For the text-containing cell, return its midpoint in (x, y) coordinate format. 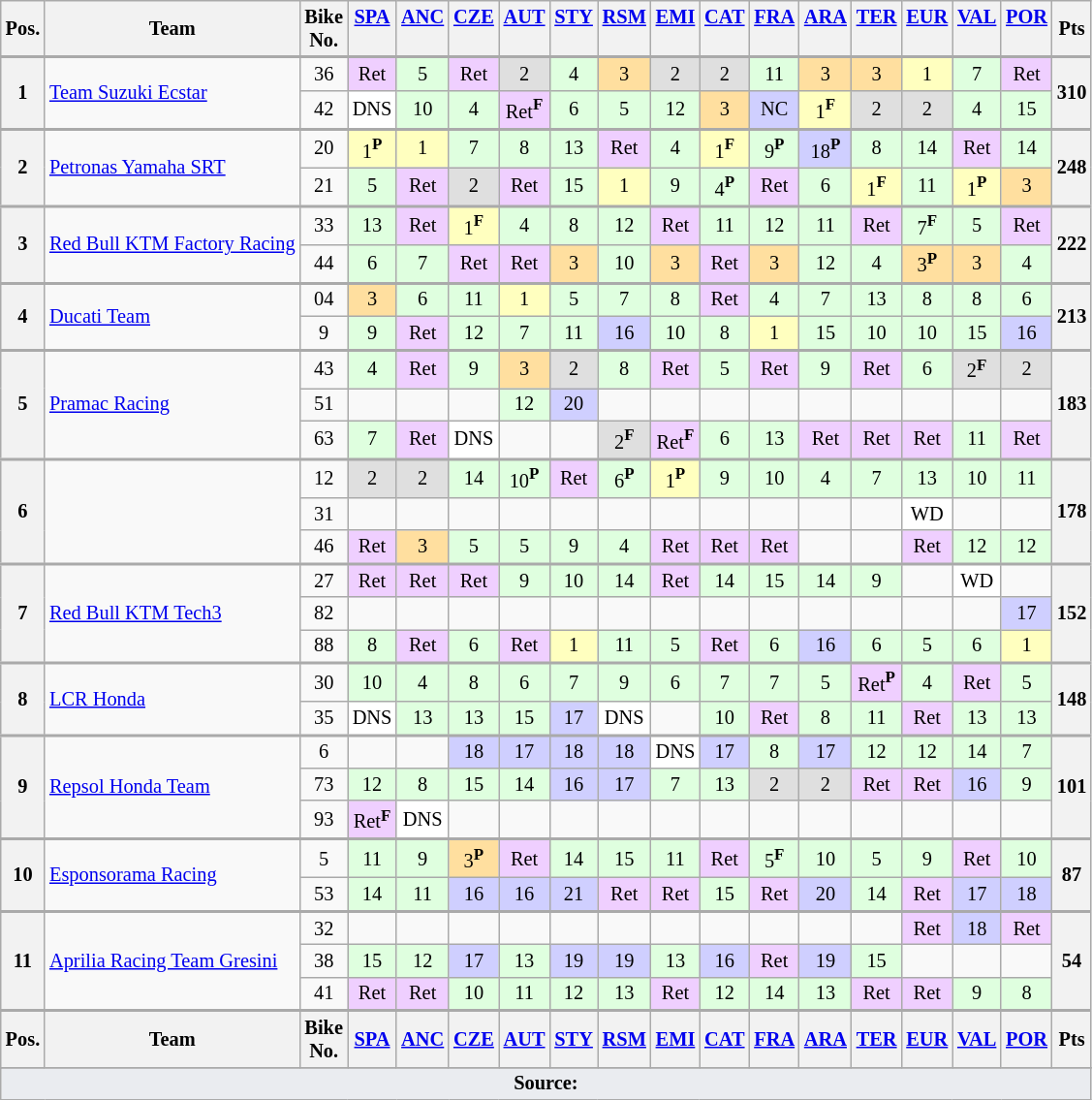
87 (1072, 875)
53 (324, 894)
LCR Honda (172, 699)
6P (624, 479)
152 (1072, 613)
101 (1072, 787)
Esponsorama Racing (172, 875)
54 (1072, 960)
Petronas Yamaha SRT (172, 167)
18P (826, 148)
Red Bull KTM Tech3 (172, 613)
51 (324, 404)
183 (1072, 403)
46 (324, 547)
Aprilia Racing Team Gresini (172, 960)
31 (324, 514)
32 (324, 927)
43 (324, 368)
RetP (877, 682)
Ducati Team (172, 316)
04 (324, 299)
Repsol Honda Team (172, 787)
35 (324, 717)
7F (926, 225)
222 (1072, 244)
27 (324, 580)
248 (1072, 167)
5F (774, 859)
NC (774, 110)
63 (324, 440)
Red Bull KTM Factory Racing (172, 244)
88 (324, 645)
44 (324, 264)
178 (1072, 512)
42 (324, 110)
Team Suzuki Ecstar (172, 93)
33 (324, 225)
93 (324, 820)
73 (324, 784)
Source: (546, 1084)
36 (324, 74)
82 (324, 613)
30 (324, 682)
10P (525, 479)
310 (1072, 93)
41 (324, 993)
38 (324, 960)
213 (1072, 316)
148 (1072, 699)
9P (774, 148)
Pramac Racing (172, 403)
4P (725, 187)
